Extract the [x, y] coordinate from the center of the cell holding the provided text.  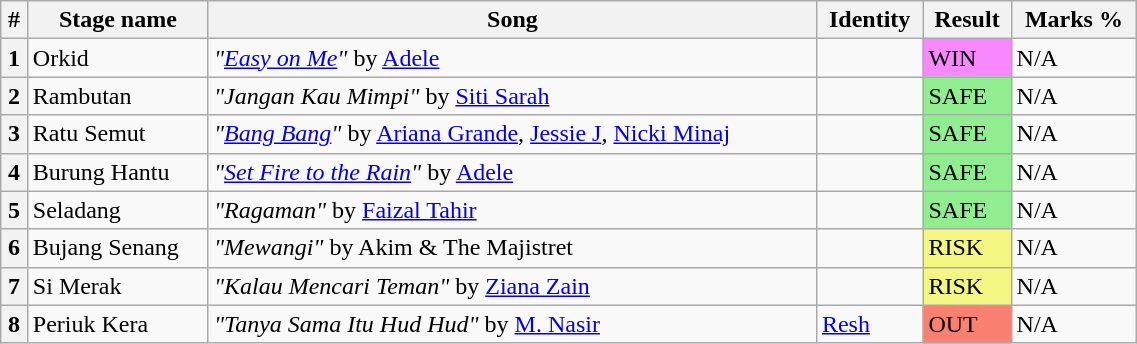
OUT [967, 324]
# [14, 20]
Stage name [118, 20]
3 [14, 134]
"Tanya Sama Itu Hud Hud" by M. Nasir [512, 324]
"Easy on Me" by Adele [512, 58]
Song [512, 20]
Periuk Kera [118, 324]
Marks % [1074, 20]
Resh [870, 324]
Burung Hantu [118, 172]
5 [14, 210]
"Jangan Kau Mimpi" by Siti Sarah [512, 96]
"Kalau Mencari Teman" by Ziana Zain [512, 286]
WIN [967, 58]
Rambutan [118, 96]
"Ragaman" by Faizal Tahir [512, 210]
Ratu Semut [118, 134]
"Mewangi" by Akim & The Majistret [512, 248]
6 [14, 248]
Si Merak [118, 286]
7 [14, 286]
"Set Fire to the Rain" by Adele [512, 172]
Identity [870, 20]
Orkid [118, 58]
Seladang [118, 210]
2 [14, 96]
Result [967, 20]
4 [14, 172]
8 [14, 324]
"Bang Bang" by Ariana Grande, Jessie J, Nicki Minaj [512, 134]
Bujang Senang [118, 248]
1 [14, 58]
